Output the [X, Y] coordinate of the center of the cell containing the given text.  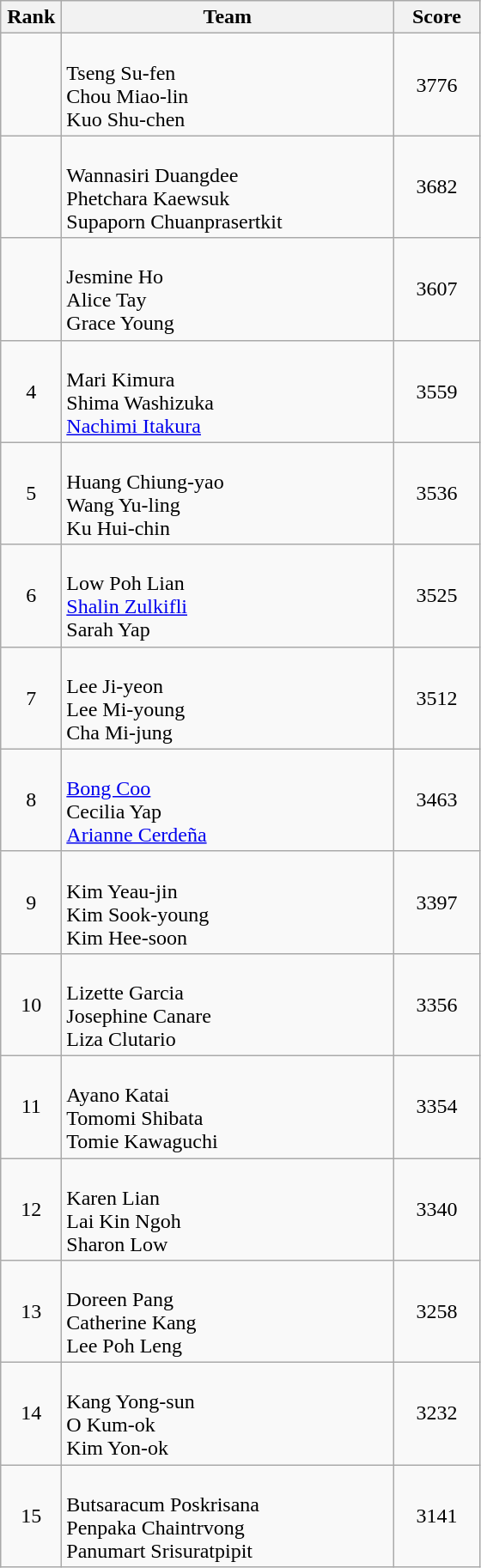
Ayano KataiTomomi ShibataTomie Kawaguchi [228, 1106]
11 [31, 1106]
3258 [436, 1312]
Doreen PangCatherine KangLee Poh Leng [228, 1312]
Score [436, 17]
Lizette GarciaJosephine CanareLiza Clutario [228, 1005]
3141 [436, 1516]
3397 [436, 902]
3559 [436, 392]
Lee Ji-yeonLee Mi-youngCha Mi-jung [228, 697]
3463 [436, 800]
10 [31, 1005]
13 [31, 1312]
Wannasiri DuangdeePhetchara KaewsukSupaporn Chuanprasertkit [228, 187]
Karen LianLai Kin NgohSharon Low [228, 1209]
3776 [436, 84]
3525 [436, 596]
Kang Yong-sunO Kum-okKim Yon-ok [228, 1413]
7 [31, 697]
3340 [436, 1209]
14 [31, 1413]
Team [228, 17]
Low Poh LianShalin ZulkifliSarah Yap [228, 596]
3232 [436, 1413]
5 [31, 493]
Jesmine HoAlice TayGrace Young [228, 289]
6 [31, 596]
4 [31, 392]
Huang Chiung-yaoWang Yu-lingKu Hui-chin [228, 493]
3607 [436, 289]
3512 [436, 697]
3354 [436, 1106]
8 [31, 800]
3682 [436, 187]
9 [31, 902]
Tseng Su-fenChou Miao-linKuo Shu-chen [228, 84]
3356 [436, 1005]
12 [31, 1209]
Mari KimuraShima WashizukaNachimi Itakura [228, 392]
Rank [31, 17]
Kim Yeau-jinKim Sook-youngKim Hee-soon [228, 902]
Butsaracum PoskrisanaPenpaka ChaintrvongPanumart Srisuratpipit [228, 1516]
Bong CooCecilia YapArianne Cerdeña [228, 800]
3536 [436, 493]
15 [31, 1516]
